Search for the cell housing the specified text and yield its (X, Y) center coordinate. 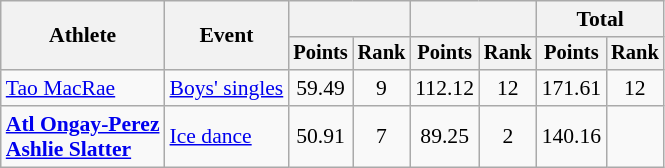
Total (600, 19)
2 (508, 136)
50.91 (320, 136)
171.61 (572, 88)
89.25 (444, 136)
Tao MacRae (83, 88)
Atl Ongay-PerezAshlie Slatter (83, 136)
Event (227, 36)
Athlete (83, 36)
Ice dance (227, 136)
7 (382, 136)
140.16 (572, 136)
112.12 (444, 88)
9 (382, 88)
59.49 (320, 88)
Boys' singles (227, 88)
